Determine the [X, Y] coordinate at the center of the cell enclosing the given text.  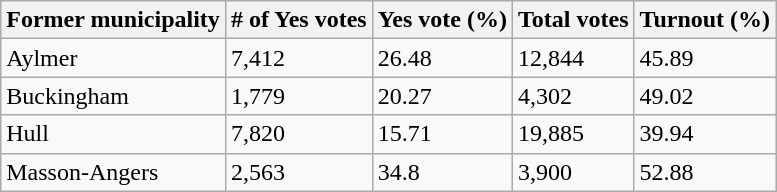
4,302 [574, 96]
Former municipality [114, 20]
39.94 [705, 134]
7,820 [298, 134]
52.88 [705, 172]
2,563 [298, 172]
Masson-Angers [114, 172]
26.48 [442, 58]
7,412 [298, 58]
20.27 [442, 96]
15.71 [442, 134]
Total votes [574, 20]
1,779 [298, 96]
3,900 [574, 172]
Aylmer [114, 58]
Turnout (%) [705, 20]
Buckingham [114, 96]
49.02 [705, 96]
45.89 [705, 58]
34.8 [442, 172]
Hull [114, 134]
Yes vote (%) [442, 20]
# of Yes votes [298, 20]
12,844 [574, 58]
19,885 [574, 134]
